For the text-containing cell, return its midpoint in [X, Y] coordinate format. 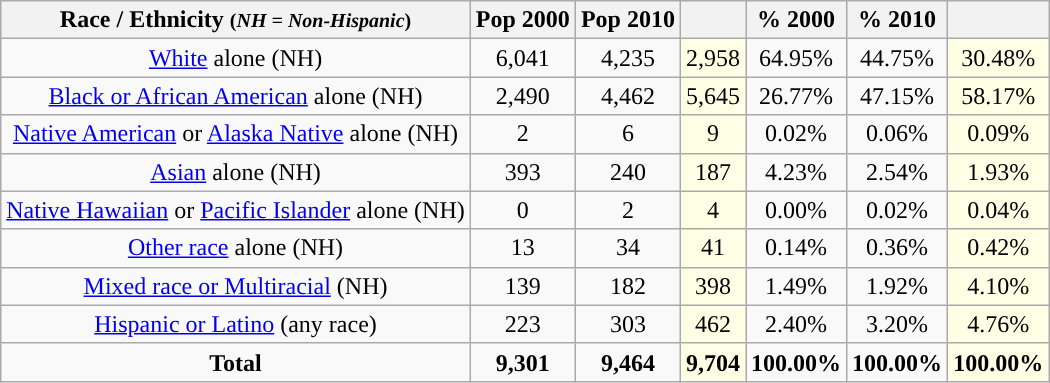
5,645 [712, 96]
64.95% [796, 58]
Asian alone (NH) [236, 172]
2,490 [522, 96]
White alone (NH) [236, 58]
0 [522, 210]
1.49% [796, 286]
47.15% [898, 96]
2.40% [796, 324]
26.77% [796, 96]
187 [712, 172]
9 [712, 134]
398 [712, 286]
1.93% [998, 172]
9,464 [628, 362]
0.14% [796, 248]
4,462 [628, 96]
2,958 [712, 58]
139 [522, 286]
4,235 [628, 58]
Pop 2000 [522, 20]
0.00% [796, 210]
223 [522, 324]
44.75% [898, 58]
4 [712, 210]
Hispanic or Latino (any race) [236, 324]
Native American or Alaska Native alone (NH) [236, 134]
9,301 [522, 362]
34 [628, 248]
Mixed race or Multiracial (NH) [236, 286]
2.54% [898, 172]
58.17% [998, 96]
303 [628, 324]
4.76% [998, 324]
4.10% [998, 286]
0.04% [998, 210]
0.06% [898, 134]
% 2000 [796, 20]
% 2010 [898, 20]
Race / Ethnicity (NH = Non-Hispanic) [236, 20]
0.09% [998, 134]
462 [712, 324]
41 [712, 248]
Other race alone (NH) [236, 248]
1.92% [898, 286]
393 [522, 172]
182 [628, 286]
30.48% [998, 58]
4.23% [796, 172]
Native Hawaiian or Pacific Islander alone (NH) [236, 210]
Black or African American alone (NH) [236, 96]
Total [236, 362]
6 [628, 134]
13 [522, 248]
0.42% [998, 248]
9,704 [712, 362]
6,041 [522, 58]
0.36% [898, 248]
Pop 2010 [628, 20]
3.20% [898, 324]
240 [628, 172]
